Pinpoint the cell where the given text exists, returning its [x, y] midpoint coordinate. 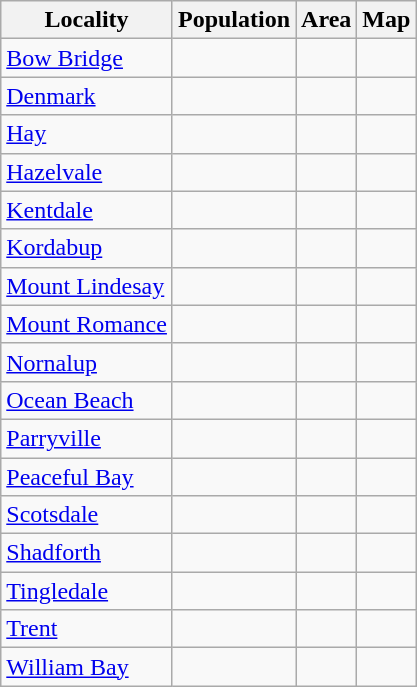
Kentdale [87, 210]
Hazelvale [87, 172]
Population [234, 20]
Mount Lindesay [87, 286]
Ocean Beach [87, 400]
Scotsdale [87, 515]
Denmark [87, 96]
Area [326, 20]
Trent [87, 629]
Peaceful Bay [87, 477]
Kordabup [87, 248]
Shadforth [87, 553]
Bow Bridge [87, 58]
Parryville [87, 438]
Tingledale [87, 591]
William Bay [87, 667]
Mount Romance [87, 324]
Hay [87, 134]
Map [386, 20]
Nornalup [87, 362]
Locality [87, 20]
